Extract the [x, y] coordinate from the center of the cell holding the provided text.  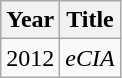
Title [90, 20]
eCIA [90, 58]
Year [30, 20]
2012 [30, 58]
